Capture the cell that displays the provided text and extract its (x, y) central coordinate. 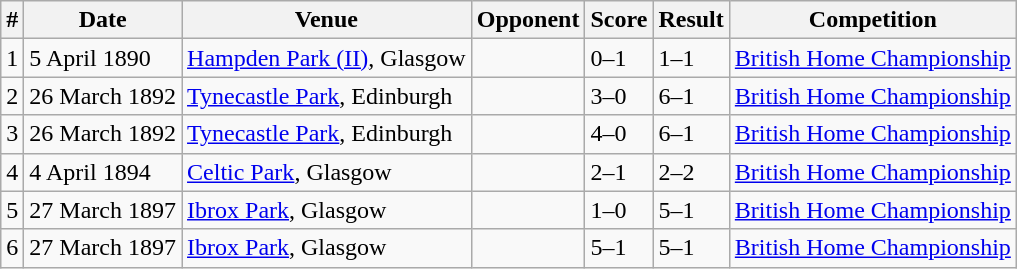
0–1 (619, 58)
1–0 (619, 210)
Hampden Park (II), Glasgow (327, 58)
6 (12, 248)
Result (691, 20)
4 April 1894 (103, 172)
1 (12, 58)
Celtic Park, Glasgow (327, 172)
4–0 (619, 134)
Opponent (528, 20)
2 (12, 96)
4 (12, 172)
5 April 1890 (103, 58)
1–1 (691, 58)
Date (103, 20)
2–2 (691, 172)
3 (12, 134)
Competition (872, 20)
2–1 (619, 172)
Venue (327, 20)
5 (12, 210)
Score (619, 20)
# (12, 20)
3–0 (619, 96)
